Search for the cell housing the specified text and yield its [X, Y] center coordinate. 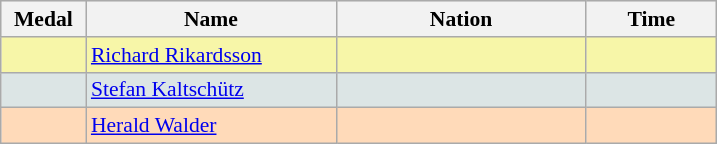
Herald Walder [211, 126]
Nation [461, 19]
Richard Rikardsson [211, 55]
Medal [44, 19]
Stefan Kaltschütz [211, 90]
Time [651, 19]
Name [211, 19]
